Scan for the cell matching the given text and deliver its [x, y] coordinate at center. 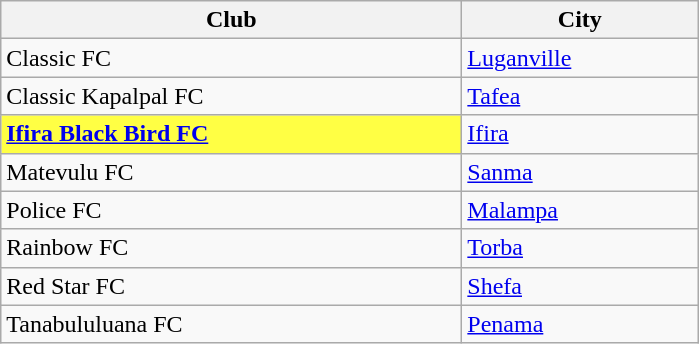
Ifira [580, 134]
Penama [580, 324]
Tafea [580, 96]
Tanabululuana FC [232, 324]
Police FC [232, 210]
Shefa [580, 286]
Malampa [580, 210]
Classic FC [232, 58]
City [580, 20]
Matevulu FC [232, 172]
Luganville [580, 58]
Torba [580, 248]
Rainbow FC [232, 248]
Ifira Black Bird FC [232, 134]
Classic Kapalpal FC [232, 96]
Club [232, 20]
Red Star FC [232, 286]
Sanma [580, 172]
